Locate the cell with the specified text and output its (x, y) center coordinate. 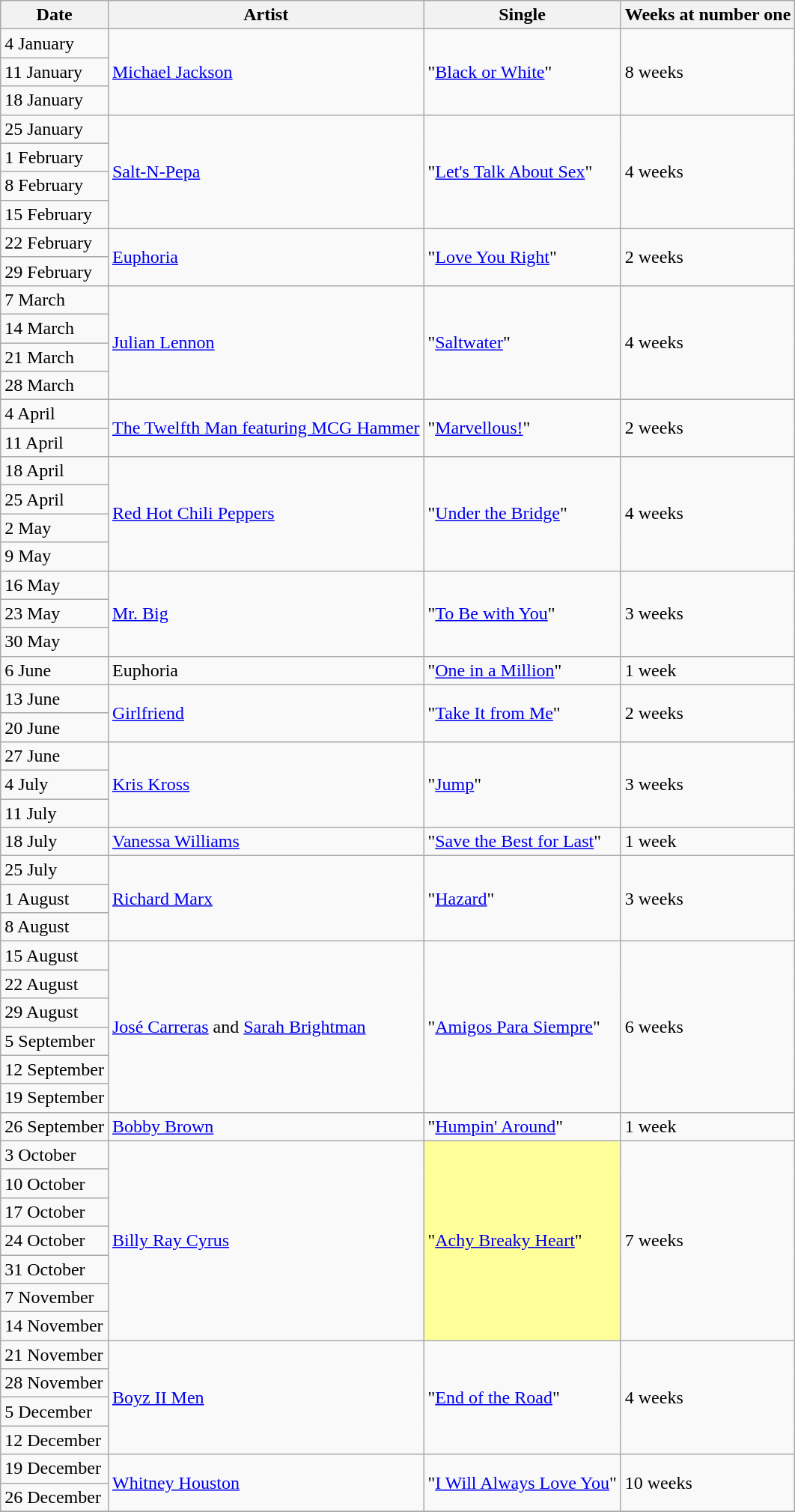
Billy Ray Cyrus (266, 1240)
The Twelfth Man featuring MCG Hammer (266, 428)
1 February (55, 157)
17 October (55, 1212)
8 weeks (708, 72)
Vanessa Williams (266, 842)
5 September (55, 1041)
18 January (55, 100)
27 June (55, 756)
"One in a Million" (523, 670)
"Black or White" (523, 72)
Date (55, 15)
"Let's Talk About Sex" (523, 171)
Girlfriend (266, 713)
2 May (55, 528)
Michael Jackson (266, 72)
"Humpin' Around" (523, 1126)
19 September (55, 1098)
Bobby Brown (266, 1126)
22 August (55, 984)
"I Will Always Love You" (523, 1483)
"End of the Road" (523, 1397)
30 May (55, 642)
24 October (55, 1240)
16 May (55, 585)
19 December (55, 1469)
"Save the Best for Last" (523, 842)
"Saltwater" (523, 342)
Whitney Houston (266, 1483)
28 November (55, 1383)
Kris Kross (266, 784)
"Achy Breaky Heart" (523, 1240)
Richard Marx (266, 899)
31 October (55, 1269)
12 December (55, 1440)
25 April (55, 500)
7 November (55, 1298)
29 February (55, 271)
8 February (55, 186)
11 July (55, 813)
9 May (55, 556)
Boyz II Men (266, 1397)
Salt-N-Pepa (266, 171)
1 August (55, 899)
11 April (55, 443)
Julian Lennon (266, 342)
13 June (55, 699)
7 weeks (708, 1240)
18 April (55, 471)
26 December (55, 1497)
"Amigos Para Siempre" (523, 1027)
Artist (266, 15)
Single (523, 15)
"Hazard" (523, 899)
20 June (55, 727)
21 March (55, 357)
10 October (55, 1183)
3 October (55, 1155)
José Carreras and Sarah Brightman (266, 1027)
6 June (55, 670)
29 August (55, 1012)
"Take It from Me" (523, 713)
Red Hot Chili Peppers (266, 514)
15 August (55, 956)
"Under the Bridge" (523, 514)
Mr. Big (266, 613)
12 September (55, 1069)
23 May (55, 613)
25 January (55, 129)
26 September (55, 1126)
22 February (55, 243)
4 January (55, 43)
21 November (55, 1355)
5 December (55, 1412)
"Jump" (523, 784)
"Marvellous!" (523, 428)
"Love You Right" (523, 257)
4 July (55, 784)
14 March (55, 328)
15 February (55, 214)
25 July (55, 870)
8 August (55, 927)
Weeks at number one (708, 15)
14 November (55, 1326)
18 July (55, 842)
7 March (55, 300)
11 January (55, 72)
6 weeks (708, 1027)
"To Be with You" (523, 613)
28 March (55, 386)
10 weeks (708, 1483)
4 April (55, 414)
